Capture the cell that displays the provided text and extract its (x, y) central coordinate. 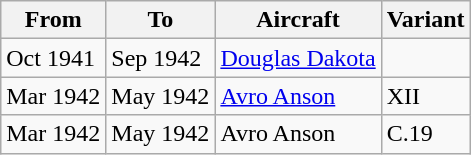
Aircraft (298, 20)
Sep 1942 (160, 58)
Douglas Dakota (298, 58)
Oct 1941 (54, 58)
C.19 (426, 134)
To (160, 20)
From (54, 20)
XII (426, 96)
Variant (426, 20)
